Pinpoint the cell where the given text exists, returning its [X, Y] midpoint coordinate. 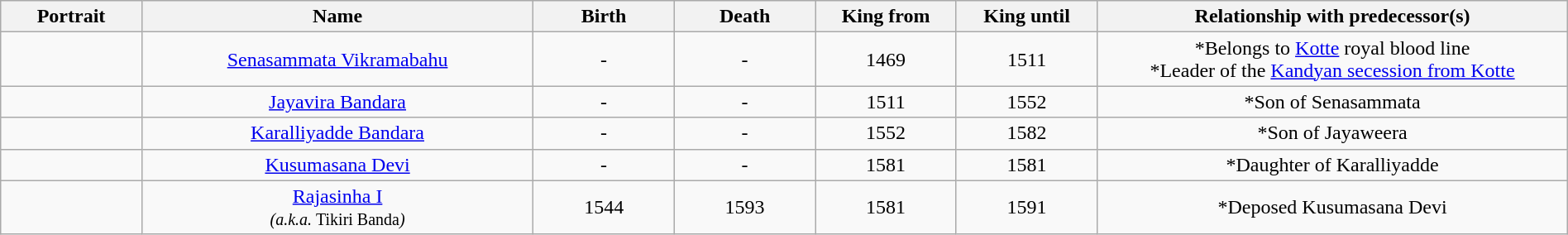
1593 [744, 207]
Birth [604, 17]
*Deposed Kusumasana Devi [1332, 207]
Name [337, 17]
Death [744, 17]
*Son of Jayaweera [1332, 133]
1591 [1026, 207]
Relationship with predecessor(s) [1332, 17]
Senasammata Vikramabahu [337, 60]
King until [1026, 17]
1469 [886, 60]
Portrait [71, 17]
1582 [1026, 133]
*Belongs to Kotte royal blood line*Leader of the Kandyan secession from Kotte [1332, 60]
Rajasinha I(a.k.a. Tikiri Banda) [337, 207]
Karalliyadde Bandara [337, 133]
1544 [604, 207]
Kusumasana Devi [337, 165]
Jayavira Bandara [337, 102]
*Son of Senasammata [1332, 102]
King from [886, 17]
*Daughter of Karalliyadde [1332, 165]
